Scan for the cell matching the given text and deliver its (x, y) coordinate at center. 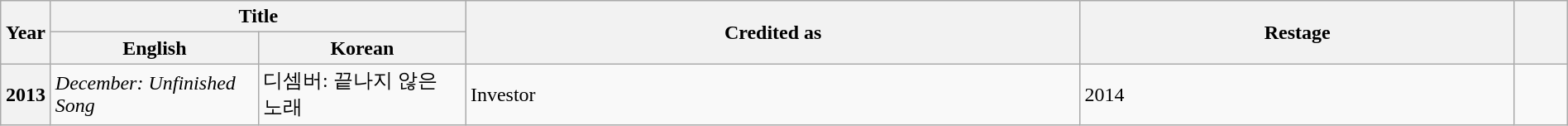
2013 (26, 94)
Year (26, 32)
디셈버: 끝나지 않은 노래 (362, 94)
December: Unfinished Song (154, 94)
2014 (1297, 94)
Korean (362, 48)
Investor (772, 94)
Title (258, 17)
Restage (1297, 32)
English (154, 48)
Credited as (772, 32)
